Return the [X, Y] coordinate for the center point of the cell that contains the specified text.  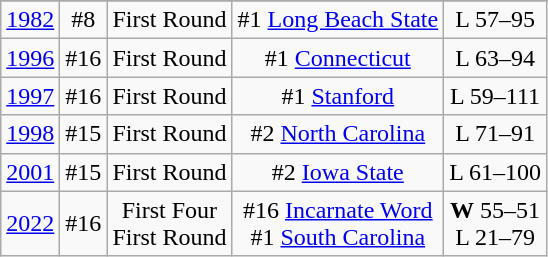
2001 [30, 172]
1998 [30, 134]
L 59–111 [496, 96]
1982 [30, 20]
2022 [30, 224]
#1 Long Beach State [338, 20]
#1 Stanford [338, 96]
#16 Incarnate Word#1 South Carolina [338, 224]
L 57–95 [496, 20]
1996 [30, 58]
L 61–100 [496, 172]
#1 Connecticut [338, 58]
First FourFirst Round [170, 224]
#2 Iowa State [338, 172]
1997 [30, 96]
W 55–51L 21–79 [496, 224]
L 71–91 [496, 134]
L 63–94 [496, 58]
#2 North Carolina [338, 134]
#8 [84, 20]
